Identify which cell holds the provided text, then report its (x, y) central coordinate. 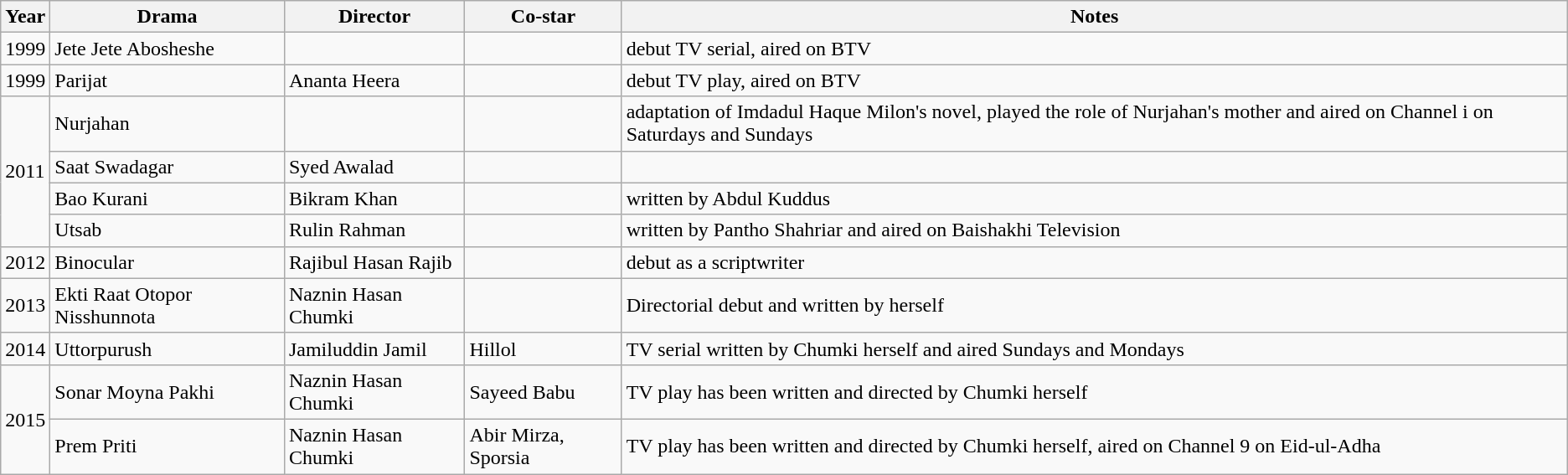
2011 (25, 171)
Ananta Heera (374, 80)
Uttorpurush (168, 349)
Drama (168, 17)
Abir Mirza, Sporsia (543, 446)
Jamiluddin Jamil (374, 349)
Year (25, 17)
TV play has been written and directed by Chumki herself (1094, 392)
Hillol (543, 349)
Prem Priti (168, 446)
written by Abdul Kuddus (1094, 199)
written by Pantho Shahriar and aired on Baishakhi Television (1094, 230)
debut as a scriptwriter (1094, 262)
adaptation of Imdadul Haque Milon's novel, played the role of Nurjahan's mother and aired on Channel i on Saturdays and Sundays (1094, 124)
Sayeed Babu (543, 392)
Nurjahan (168, 124)
Co-star (543, 17)
debut TV play, aired on BTV (1094, 80)
TV play has been written and directed by Chumki herself, aired on Channel 9 on Eid-ul-Adha (1094, 446)
Rajibul Hasan Rajib (374, 262)
2013 (25, 305)
Utsab (168, 230)
Directorial debut and written by herself (1094, 305)
Jete Jete Abosheshe (168, 49)
Sonar Moyna Pakhi (168, 392)
Bao Kurani (168, 199)
Ekti Raat Otopor Nisshunnota (168, 305)
debut TV serial, aired on BTV (1094, 49)
Parijat (168, 80)
Bikram Khan (374, 199)
Rulin Rahman (374, 230)
Syed Awalad (374, 167)
Director (374, 17)
TV serial written by Chumki herself and aired Sundays and Mondays (1094, 349)
2014 (25, 349)
Notes (1094, 17)
Saat Swadagar (168, 167)
Binocular (168, 262)
2015 (25, 419)
2012 (25, 262)
